Locate the cell with the specified text and output its [x, y] center coordinate. 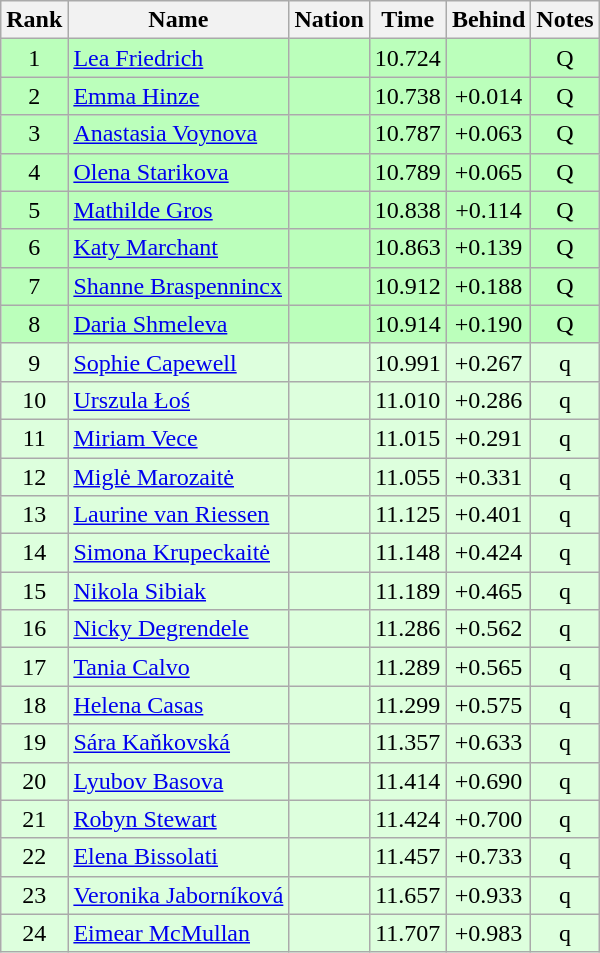
Behind [488, 20]
Name [178, 20]
+0.565 [488, 667]
11 [34, 438]
+0.190 [488, 324]
11.055 [408, 477]
Anastasia Voynova [178, 134]
15 [34, 591]
Sára Kaňkovská [178, 743]
Nicky Degrendele [178, 629]
11.707 [408, 933]
+0.700 [488, 819]
11.657 [408, 895]
+0.114 [488, 210]
+0.633 [488, 743]
Notes [565, 20]
Rank [34, 20]
10.838 [408, 210]
10.863 [408, 248]
22 [34, 857]
+0.733 [488, 857]
10.912 [408, 286]
10 [34, 400]
6 [34, 248]
+0.983 [488, 933]
+0.690 [488, 781]
+0.401 [488, 515]
+0.424 [488, 553]
Shanne Braspennincx [178, 286]
+0.188 [488, 286]
11.457 [408, 857]
Nikola Sibiak [178, 591]
+0.014 [488, 96]
Mathilde Gros [178, 210]
10.738 [408, 96]
10.787 [408, 134]
+0.291 [488, 438]
11.299 [408, 705]
10.724 [408, 58]
1 [34, 58]
+0.575 [488, 705]
5 [34, 210]
Tania Calvo [178, 667]
Helena Casas [178, 705]
Olena Starikova [178, 172]
+0.139 [488, 248]
Lyubov Basova [178, 781]
11.289 [408, 667]
11.414 [408, 781]
Katy Marchant [178, 248]
3 [34, 134]
9 [34, 362]
Laurine van Riessen [178, 515]
+0.465 [488, 591]
Miriam Vece [178, 438]
11.148 [408, 553]
Sophie Capewell [178, 362]
Veronika Jaborníková [178, 895]
11.125 [408, 515]
+0.933 [488, 895]
Emma Hinze [178, 96]
Elena Bissolati [178, 857]
+0.562 [488, 629]
Time [408, 20]
11.424 [408, 819]
Simona Krupeckaitė [178, 553]
10.991 [408, 362]
8 [34, 324]
Miglė Marozaitė [178, 477]
Urszula Łoś [178, 400]
7 [34, 286]
Nation [329, 20]
11.357 [408, 743]
14 [34, 553]
11.010 [408, 400]
12 [34, 477]
Lea Friedrich [178, 58]
Robyn Stewart [178, 819]
21 [34, 819]
Daria Shmeleva [178, 324]
+0.267 [488, 362]
16 [34, 629]
24 [34, 933]
23 [34, 895]
10.789 [408, 172]
2 [34, 96]
+0.331 [488, 477]
18 [34, 705]
+0.286 [488, 400]
11.015 [408, 438]
11.189 [408, 591]
+0.065 [488, 172]
Eimear McMullan [178, 933]
19 [34, 743]
10.914 [408, 324]
11.286 [408, 629]
+0.063 [488, 134]
4 [34, 172]
17 [34, 667]
13 [34, 515]
20 [34, 781]
